Locate the cell with the specified text and output its [x, y] center coordinate. 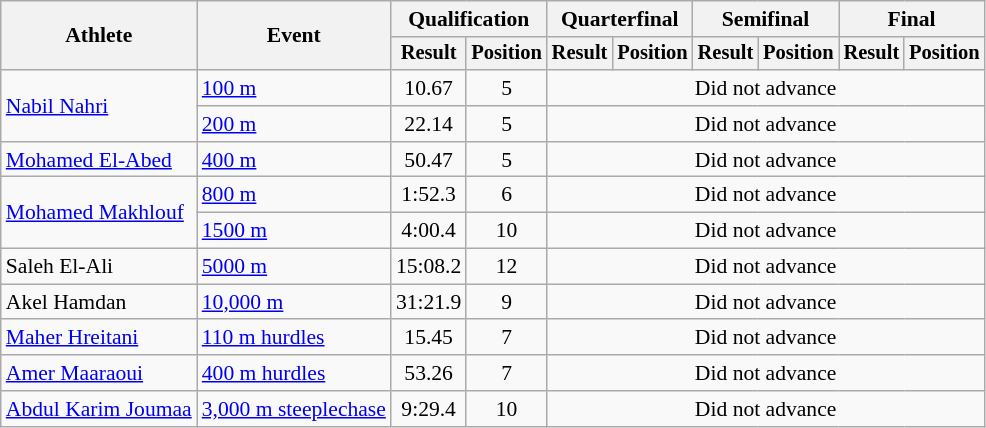
200 m [294, 124]
Event [294, 36]
5000 m [294, 267]
12 [506, 267]
Athlete [99, 36]
Mohamed Makhlouf [99, 212]
Abdul Karim Joumaa [99, 409]
3,000 m steeplechase [294, 409]
10,000 m [294, 302]
Saleh El-Ali [99, 267]
6 [506, 195]
9 [506, 302]
22.14 [428, 124]
1500 m [294, 231]
110 m hurdles [294, 338]
100 m [294, 88]
15.45 [428, 338]
10.67 [428, 88]
Final [912, 19]
400 m [294, 160]
31:21.9 [428, 302]
15:08.2 [428, 267]
400 m hurdles [294, 373]
1:52.3 [428, 195]
Mohamed El-Abed [99, 160]
Maher Hreitani [99, 338]
Quarterfinal [620, 19]
4:00.4 [428, 231]
Qualification [469, 19]
Akel Hamdan [99, 302]
9:29.4 [428, 409]
50.47 [428, 160]
Amer Maaraoui [99, 373]
Semifinal [766, 19]
53.26 [428, 373]
800 m [294, 195]
Nabil Nahri [99, 106]
